Output the (X, Y) coordinate of the center of the cell containing the given text.  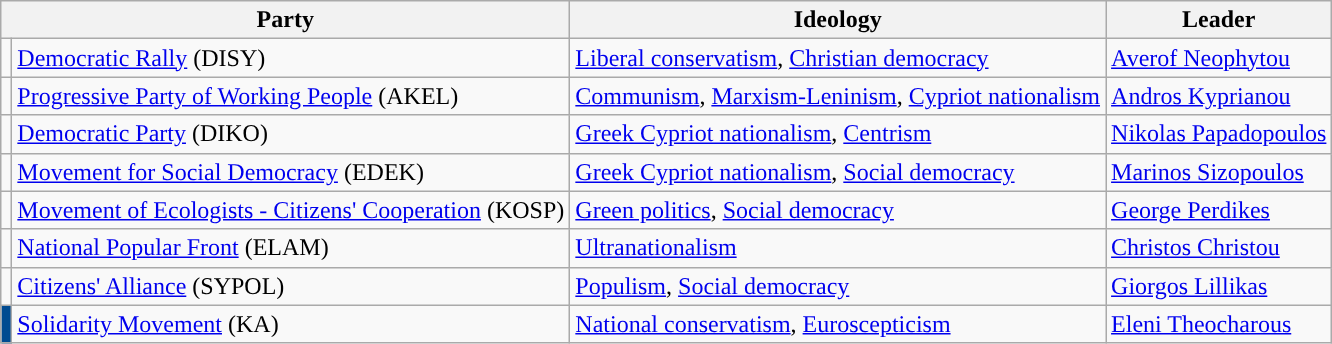
Movement for Social Democracy (EDEK) (291, 172)
Party (286, 20)
Eleni Theocharous (1219, 324)
Ideology (838, 20)
Liberal conservatism, Christian democracy (838, 58)
Greek Cypriot nationalism, Social democracy (838, 172)
George Perdikes (1219, 210)
National Popular Front (ELAM) (291, 248)
Progressive Party of Working People (AKEL) (291, 96)
Andros Kyprianou (1219, 96)
Greek Cypriot nationalism, Centrism (838, 134)
Green politics, Social democracy (838, 210)
Averof Neophytou (1219, 58)
Ultranationalism (838, 248)
Giorgos Lillikas (1219, 286)
Marinos Sizopoulos (1219, 172)
Solidarity Movement (KA) (291, 324)
Citizens' Alliance (SYPOL) (291, 286)
Communism, Marxism-Leninism, Cypriot nationalism (838, 96)
Leader (1219, 20)
Nikolas Papadopoulos (1219, 134)
National conservatism, Euroscepticism (838, 324)
Populism, Social democracy (838, 286)
Movement of Ecologists - Citizens' Cooperation (KOSP) (291, 210)
Democratic Rally (DISY) (291, 58)
Democratic Party (DIKO) (291, 134)
Christos Christou (1219, 248)
